Search for the cell housing the specified text and yield its [x, y] center coordinate. 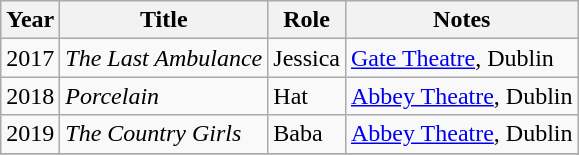
Year [30, 20]
Baba [307, 134]
Role [307, 20]
2018 [30, 96]
2019 [30, 134]
Gate Theatre, Dublin [462, 58]
Hat [307, 96]
2017 [30, 58]
Notes [462, 20]
Title [164, 20]
Jessica [307, 58]
The Country Girls [164, 134]
The Last Ambulance [164, 58]
Porcelain [164, 96]
